For the text-containing cell, return its midpoint in (X, Y) coordinate format. 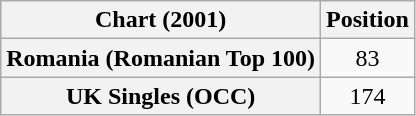
Chart (2001) (161, 20)
Romania (Romanian Top 100) (161, 58)
Position (368, 20)
174 (368, 96)
83 (368, 58)
UK Singles (OCC) (161, 96)
